Find where the given text appears and provide that cell's center as [X, Y] coordinate. 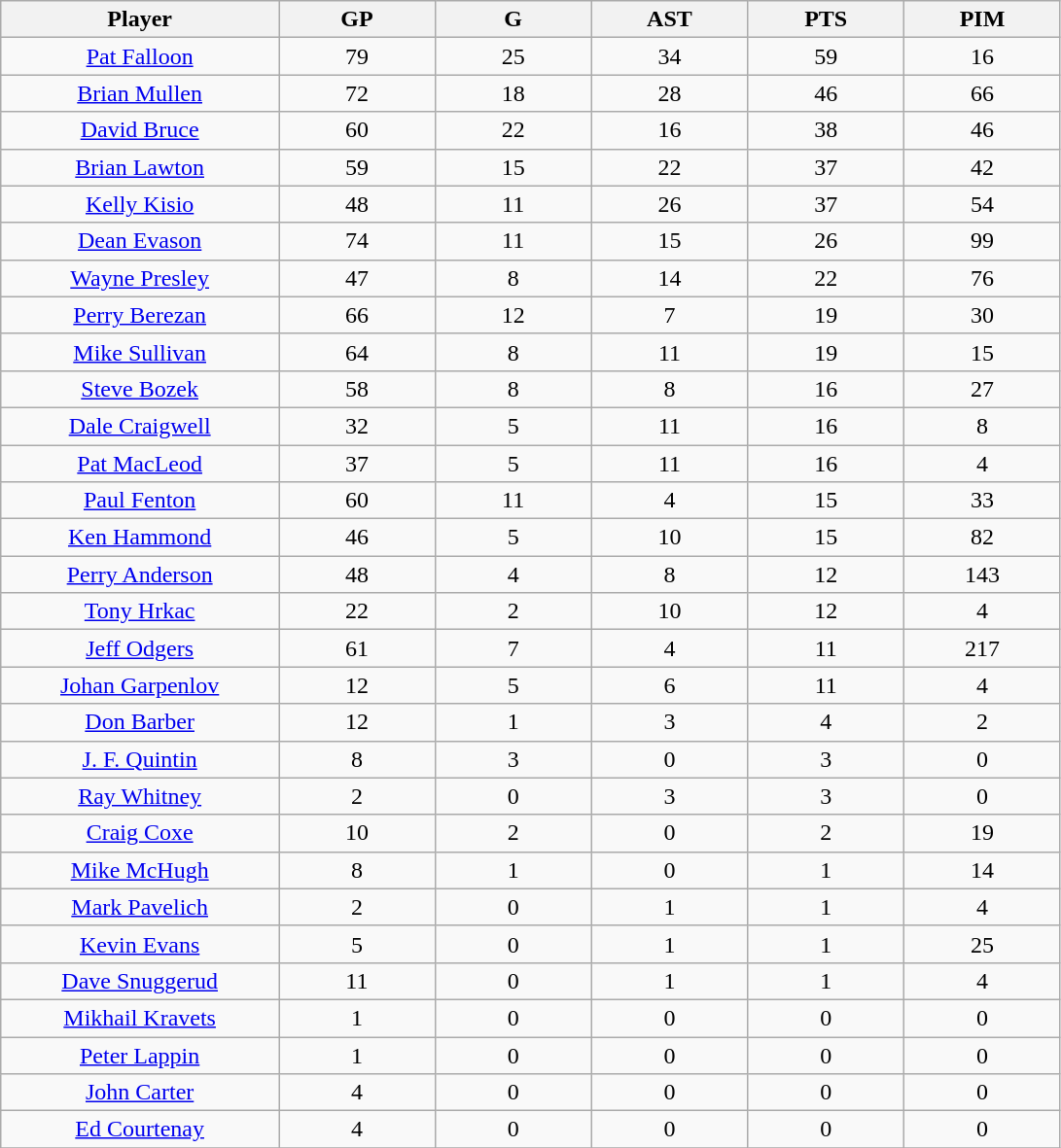
PTS [827, 19]
Tony Hrkac [140, 611]
G [513, 19]
6 [669, 685]
Mark Pavelich [140, 907]
Dale Craigwell [140, 426]
PIM [982, 19]
79 [358, 56]
82 [982, 538]
30 [982, 315]
John Carter [140, 1093]
Ray Whitney [140, 796]
33 [982, 501]
GP [358, 19]
Craig Coxe [140, 833]
Peter Lappin [140, 1055]
Dave Snuggerud [140, 981]
58 [358, 389]
Brian Lawton [140, 167]
Mikhail Kravets [140, 1018]
Wayne Presley [140, 278]
61 [358, 648]
Kevin Evans [140, 944]
18 [513, 93]
72 [358, 93]
38 [827, 130]
Johan Garpenlov [140, 685]
Ken Hammond [140, 538]
Dean Evason [140, 241]
Mike McHugh [140, 870]
Perry Anderson [140, 574]
34 [669, 56]
David Bruce [140, 130]
Pat MacLeod [140, 464]
217 [982, 648]
28 [669, 93]
64 [358, 352]
Kelly Kisio [140, 204]
Brian Mullen [140, 93]
Paul Fenton [140, 501]
Pat Falloon [140, 56]
Ed Courtenay [140, 1130]
Perry Berezan [140, 315]
Steve Bozek [140, 389]
Player [140, 19]
42 [982, 167]
143 [982, 574]
J. F. Quintin [140, 759]
Jeff Odgers [140, 648]
Mike Sullivan [140, 352]
74 [358, 241]
99 [982, 241]
47 [358, 278]
76 [982, 278]
27 [982, 389]
54 [982, 204]
AST [669, 19]
Don Barber [140, 722]
32 [358, 426]
